For the text-containing cell, return its midpoint in [X, Y] coordinate format. 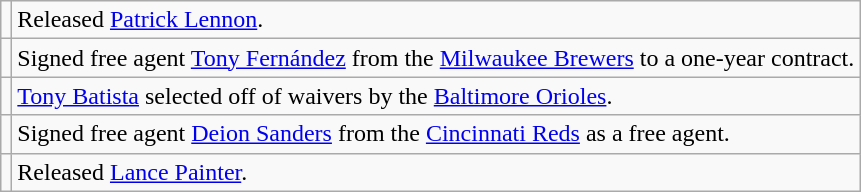
Signed free agent Tony Fernández from the Milwaukee Brewers to a one-year contract. [436, 58]
Signed free agent Deion Sanders from the Cincinnati Reds as a free agent. [436, 134]
Tony Batista selected off of waivers by the Baltimore Orioles. [436, 96]
Released Patrick Lennon. [436, 20]
Released Lance Painter. [436, 172]
